Detect which cell encompasses the target text, then output its (x, y) center coordinate. 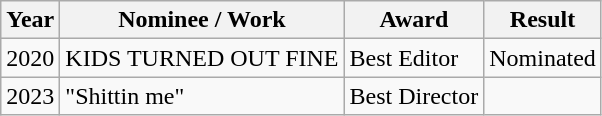
2023 (30, 96)
KIDS TURNED OUT FINE (202, 58)
Result (543, 20)
"Shittin me" (202, 96)
Nominated (543, 58)
Best Editor (414, 58)
Award (414, 20)
Nominee / Work (202, 20)
Best Director (414, 96)
Year (30, 20)
2020 (30, 58)
